For the text-containing cell, return its midpoint in [x, y] coordinate format. 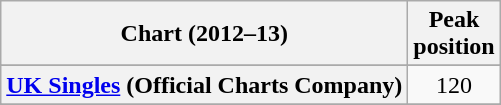
120 [454, 85]
Chart (2012–13) [204, 34]
UK Singles (Official Charts Company) [204, 85]
Peakposition [454, 34]
